Capture the cell that displays the provided text and extract its (x, y) central coordinate. 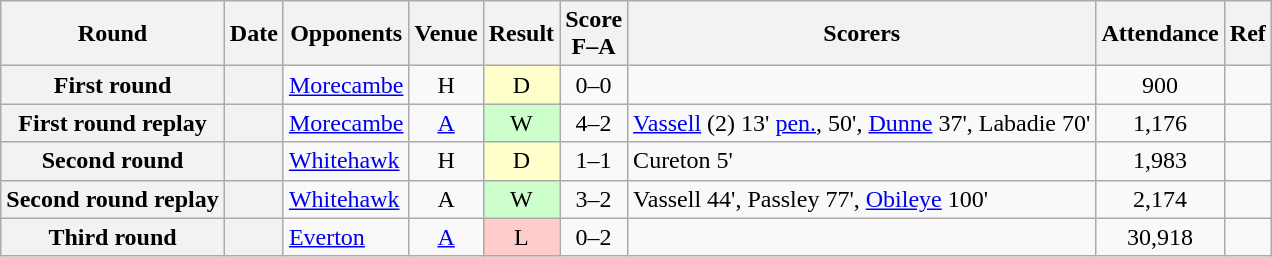
L (521, 237)
900 (1160, 85)
Opponents (346, 34)
Venue (446, 34)
1–1 (594, 161)
3–2 (594, 199)
30,918 (1160, 237)
Everton (346, 237)
Attendance (1160, 34)
1,176 (1160, 123)
Vassell 44', Passley 77', Obileye 100' (862, 199)
ScoreF–A (594, 34)
Round (113, 34)
Result (521, 34)
Second round (113, 161)
Cureton 5' (862, 161)
Third round (113, 237)
Ref (1248, 34)
First round (113, 85)
2,174 (1160, 199)
4–2 (594, 123)
Vassell (2) 13' pen., 50', Dunne 37', Labadie 70' (862, 123)
0–2 (594, 237)
1,983 (1160, 161)
Second round replay (113, 199)
First round replay (113, 123)
Scorers (862, 34)
0–0 (594, 85)
Date (254, 34)
